Extract the [x, y] coordinate from the center of the cell holding the provided text.  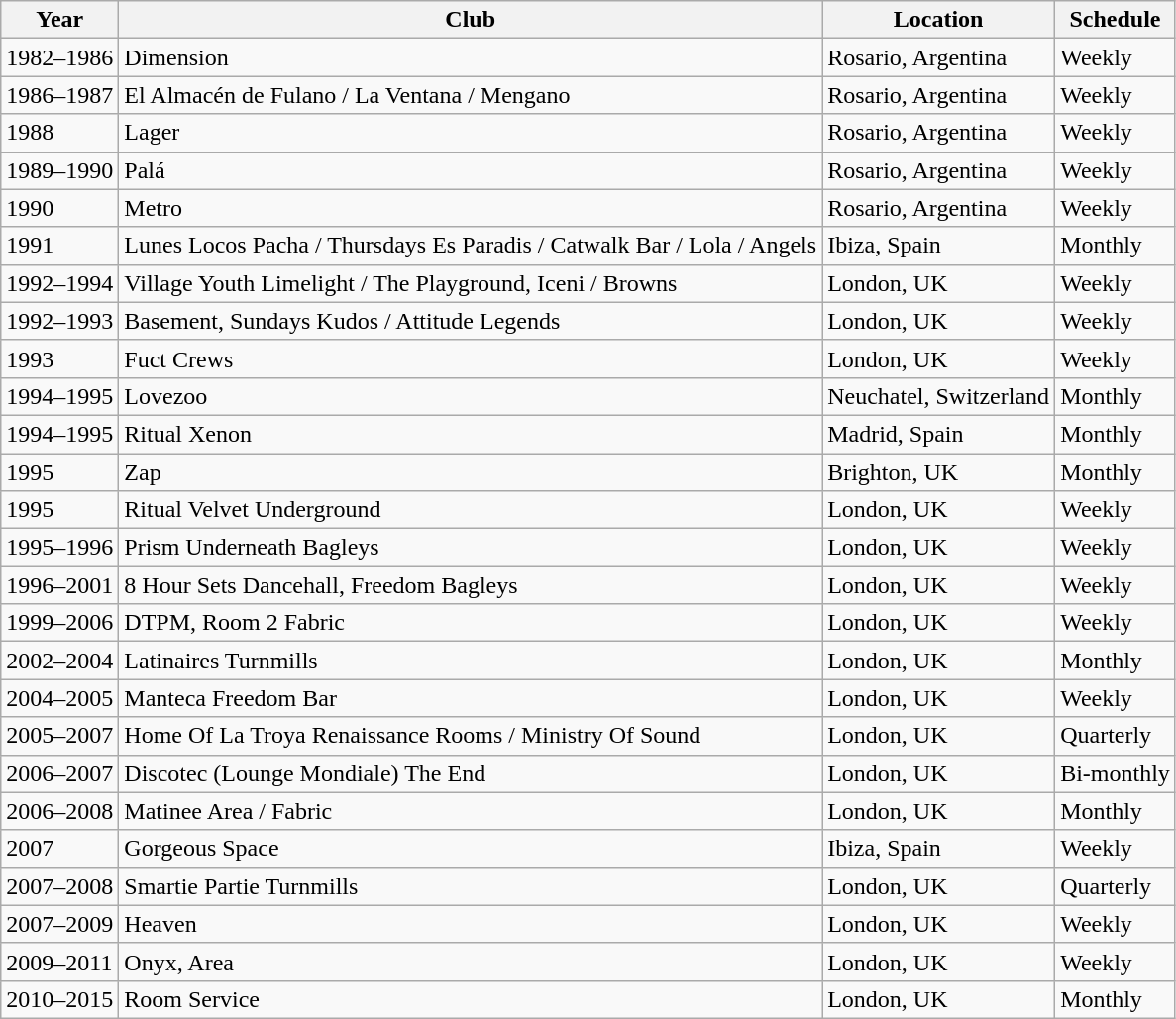
Prism Underneath Bagleys [471, 548]
1993 [59, 358]
Dimension [471, 57]
Matinee Area / Fabric [471, 811]
Year [59, 20]
Discotec (Lounge Mondiale) The End [471, 773]
El Almacén de Fulano / La Ventana / Mengano [471, 95]
2006–2007 [59, 773]
Onyx, Area [471, 962]
Lovezoo [471, 396]
Metro [471, 208]
Smartie Partie Turnmills [471, 886]
Room Service [471, 999]
1992–1994 [59, 283]
Bi-monthly [1116, 773]
Village Youth Limelight / The Playground, Iceni / Browns [471, 283]
2007–2009 [59, 924]
Ritual Velvet Underground [471, 510]
1999–2006 [59, 623]
Brighton, UK [939, 472]
2007–2008 [59, 886]
Fuct Crews [471, 358]
1996–2001 [59, 585]
1989–1990 [59, 170]
2005–2007 [59, 736]
2006–2008 [59, 811]
1988 [59, 133]
Neuchatel, Switzerland [939, 396]
1982–1986 [59, 57]
1995–1996 [59, 548]
1991 [59, 246]
1986–1987 [59, 95]
Ritual Xenon [471, 434]
Gorgeous Space [471, 849]
2007 [59, 849]
Lunes Locos Pacha / Thursdays Es Paradis / Catwalk Bar / Lola / Angels [471, 246]
2010–2015 [59, 999]
1992–1993 [59, 321]
2004–2005 [59, 698]
Club [471, 20]
2002–2004 [59, 661]
Basement, Sundays Kudos / Attitude Legends [471, 321]
Lager [471, 133]
Zap [471, 472]
1990 [59, 208]
Palá [471, 170]
Schedule [1116, 20]
Latinaires Turnmills [471, 661]
Heaven [471, 924]
DTPM, Room 2 Fabric [471, 623]
Madrid, Spain [939, 434]
Location [939, 20]
8 Hour Sets Dancehall, Freedom Bagleys [471, 585]
Home Of La Troya Renaissance Rooms / Ministry Of Sound [471, 736]
2009–2011 [59, 962]
Manteca Freedom Bar [471, 698]
